Provide the (x, y) coordinate of the cell's center where the given text is located.  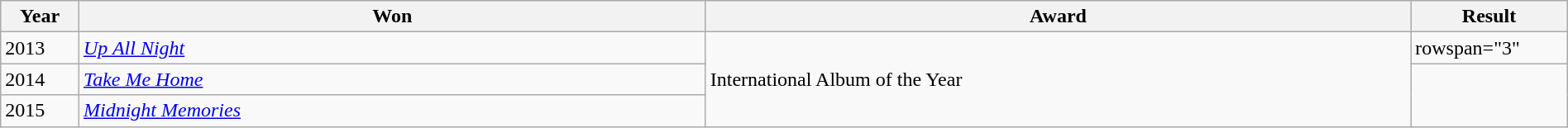
2013 (40, 48)
Take Me Home (392, 79)
International Album of the Year (1059, 79)
2014 (40, 79)
2015 (40, 111)
Midnight Memories (392, 111)
Result (1489, 17)
Year (40, 17)
Up All Night (392, 48)
rowspan="3" (1489, 48)
Won (392, 17)
Award (1059, 17)
